Detect which cell encompasses the target text, then output its [X, Y] center coordinate. 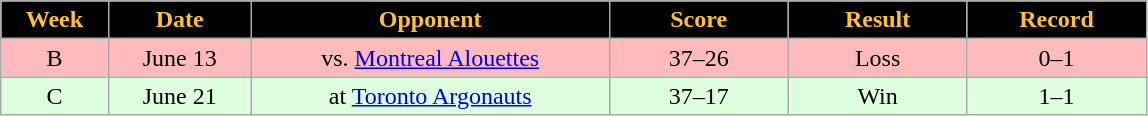
June 21 [180, 96]
1–1 [1056, 96]
0–1 [1056, 58]
C [54, 96]
37–26 [698, 58]
B [54, 58]
vs. Montreal Alouettes [430, 58]
at Toronto Argonauts [430, 96]
Week [54, 20]
Record [1056, 20]
Result [878, 20]
37–17 [698, 96]
Loss [878, 58]
Win [878, 96]
Opponent [430, 20]
June 13 [180, 58]
Date [180, 20]
Score [698, 20]
